Return [x, y] of the center of cell containing provided text 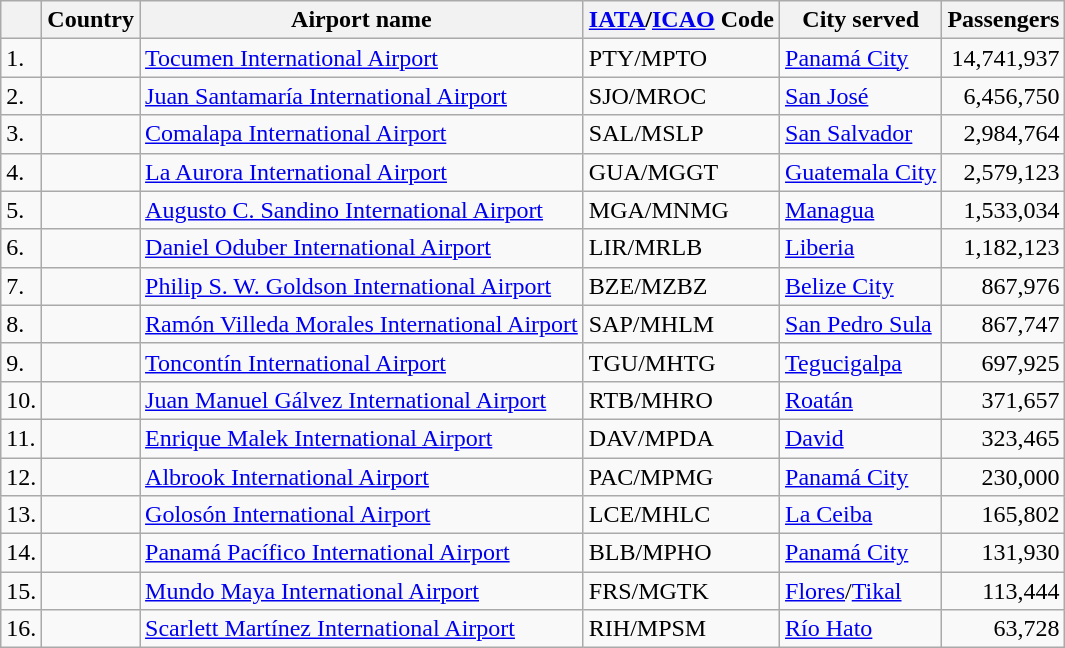
RIH/MPSM [681, 629]
FRS/MGTK [681, 591]
San Pedro Sula [861, 324]
Scarlett Martínez International Airport [362, 629]
4. [22, 172]
Augusto C. Sandino International Airport [362, 210]
697,925 [1004, 362]
Flores/Tikal [861, 591]
Tegucigalpa [861, 362]
2. [22, 96]
14. [22, 553]
6. [22, 248]
7. [22, 286]
Toncontín International Airport [362, 362]
12. [22, 477]
Tocumen International Airport [362, 58]
SAL/MSLP [681, 134]
La Ceiba [861, 515]
LCE/MHLC [681, 515]
DAV/MPDA [681, 438]
Río Hato [861, 629]
Golosón International Airport [362, 515]
15. [22, 591]
1,533,034 [1004, 210]
David [861, 438]
867,747 [1004, 324]
371,657 [1004, 400]
SAP/MHLM [681, 324]
San José [861, 96]
BLB/MPHO [681, 553]
Managua [861, 210]
MGA/MNMG [681, 210]
13. [22, 515]
63,728 [1004, 629]
323,465 [1004, 438]
Enrique Malek International Airport [362, 438]
230,000 [1004, 477]
867,976 [1004, 286]
131,930 [1004, 553]
Philip S. W. Goldson International Airport [362, 286]
City served [861, 20]
Country [91, 20]
Airport name [362, 20]
Albrook International Airport [362, 477]
PTY/MPTO [681, 58]
3. [22, 134]
PAC/MPMG [681, 477]
Juan Santamaría International Airport [362, 96]
1,182,123 [1004, 248]
113,444 [1004, 591]
Belize City [861, 286]
SJO/MROC [681, 96]
TGU/MHTG [681, 362]
Mundo Maya International Airport [362, 591]
San Salvador [861, 134]
1. [22, 58]
Roatán [861, 400]
La Aurora International Airport [362, 172]
10. [22, 400]
LIR/MRLB [681, 248]
14,741,937 [1004, 58]
2,579,123 [1004, 172]
Panamá Pacífico International Airport [362, 553]
8. [22, 324]
16. [22, 629]
165,802 [1004, 515]
Juan Manuel Gálvez International Airport [362, 400]
Ramón Villeda Morales International Airport [362, 324]
9. [22, 362]
5. [22, 210]
RTB/MHRO [681, 400]
Guatemala City [861, 172]
IATA/ICAO Code [681, 20]
GUA/MGGT [681, 172]
Comalapa International Airport [362, 134]
6,456,750 [1004, 96]
2,984,764 [1004, 134]
11. [22, 438]
BZE/MZBZ [681, 286]
Daniel Oduber International Airport [362, 248]
Liberia [861, 248]
Passengers [1004, 20]
